Locate the cell with the specified text and output its (X, Y) center coordinate. 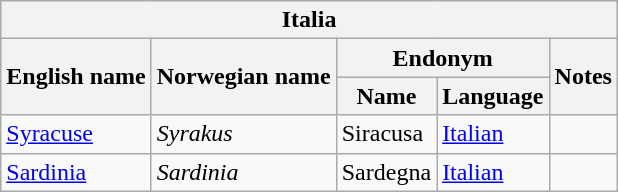
Syrakus (244, 134)
Name (386, 96)
Italia (310, 20)
Siracusa (386, 134)
Endonym (442, 58)
Syracuse (76, 134)
Sardegna (386, 172)
Language (493, 96)
Norwegian name (244, 77)
English name (76, 77)
Notes (583, 77)
